Return (X, Y) of the center of cell containing provided text 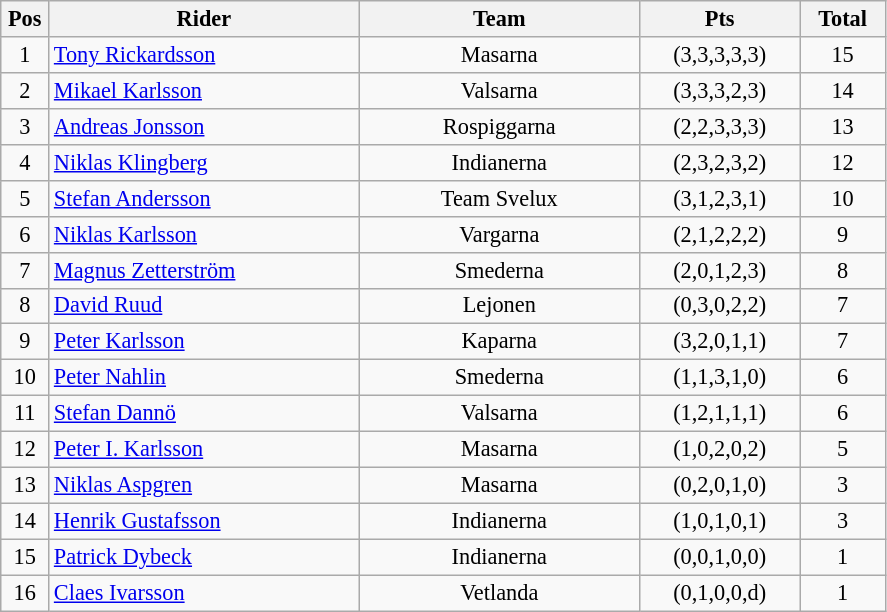
(2,1,2,2,2) (719, 234)
Rider (204, 19)
Total (842, 19)
Team Svelux (499, 198)
(3,1,2,3,1) (719, 198)
Peter Nahlin (204, 378)
Vetlanda (499, 593)
(0,1,0,0,d) (719, 593)
4 (25, 162)
Stefan Andersson (204, 198)
Team (499, 19)
Niklas Aspgren (204, 485)
Stefan Dannö (204, 414)
(3,3,3,2,3) (719, 90)
Rospiggarna (499, 126)
Peter I. Karlsson (204, 450)
David Ruud (204, 306)
16 (25, 593)
Magnus Zetterström (204, 270)
(3,3,3,3,3) (719, 55)
(2,0,1,2,3) (719, 270)
(3,2,0,1,1) (719, 342)
Claes Ivarsson (204, 593)
Andreas Jonsson (204, 126)
(2,3,2,3,2) (719, 162)
Kaparna (499, 342)
Pts (719, 19)
Lejonen (499, 306)
Peter Karlsson (204, 342)
(1,2,1,1,1) (719, 414)
(1,0,1,0,1) (719, 521)
Pos (25, 19)
Patrick Dybeck (204, 557)
(1,0,2,0,2) (719, 450)
Vargarna (499, 234)
(0,2,0,1,0) (719, 485)
(0,0,1,0,0) (719, 557)
(0,3,0,2,2) (719, 306)
(2,2,3,3,3) (719, 126)
11 (25, 414)
Niklas Klingberg (204, 162)
2 (25, 90)
Niklas Karlsson (204, 234)
Mikael Karlsson (204, 90)
(1,1,3,1,0) (719, 378)
Tony Rickardsson (204, 55)
Henrik Gustafsson (204, 521)
